From the cell containing the given text, extract its center point as (x, y) coordinate. 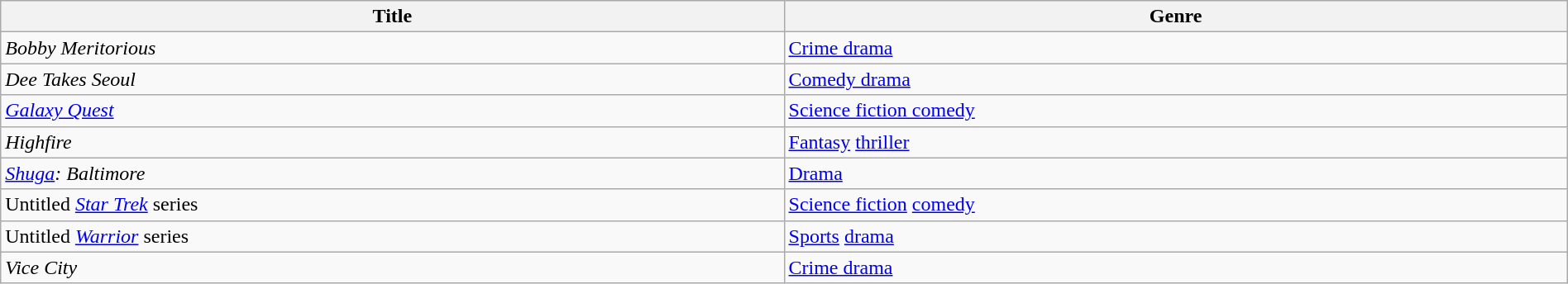
Drama (1176, 173)
Shuga: Baltimore (392, 173)
Genre (1176, 17)
Title (392, 17)
Highfire (392, 142)
Bobby Meritorious (392, 48)
Comedy drama (1176, 79)
Untitled Warrior series (392, 236)
Sports drama (1176, 236)
Fantasy thriller (1176, 142)
Dee Takes Seoul (392, 79)
Untitled Star Trek series (392, 205)
Vice City (392, 267)
Galaxy Quest (392, 111)
